For the text-containing cell, return its midpoint in (X, Y) coordinate format. 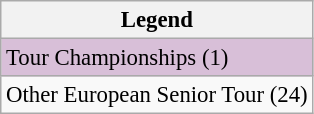
Tour Championships (1) (157, 58)
Other European Senior Tour (24) (157, 95)
Legend (157, 20)
